Scan for the cell matching the given text and deliver its (X, Y) coordinate at center. 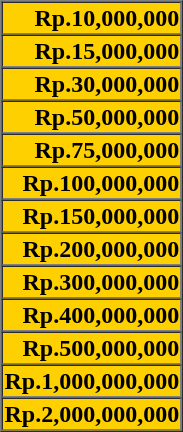
Rp.30,000,000 (92, 84)
Rp.500,000,000 (92, 348)
Rp.15,000,000 (92, 50)
Rp.200,000,000 (92, 248)
Rp.75,000,000 (92, 150)
Rp.100,000,000 (92, 182)
Rp.10,000,000 (92, 18)
Rp.2,000,000,000 (92, 414)
Rp.150,000,000 (92, 216)
Rp.1,000,000,000 (92, 380)
Rp.300,000,000 (92, 282)
Rp.400,000,000 (92, 314)
Rp.50,000,000 (92, 116)
